Detect which cell encompasses the target text, then output its (x, y) center coordinate. 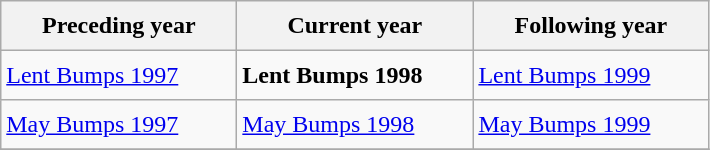
May Bumps 1997 (119, 125)
Lent Bumps 1999 (591, 75)
May Bumps 1999 (591, 125)
Following year (591, 26)
May Bumps 1998 (355, 125)
Lent Bumps 1998 (355, 75)
Current year (355, 26)
Preceding year (119, 26)
Lent Bumps 1997 (119, 75)
